Extract the [x, y] coordinate from the center of the cell holding the provided text.  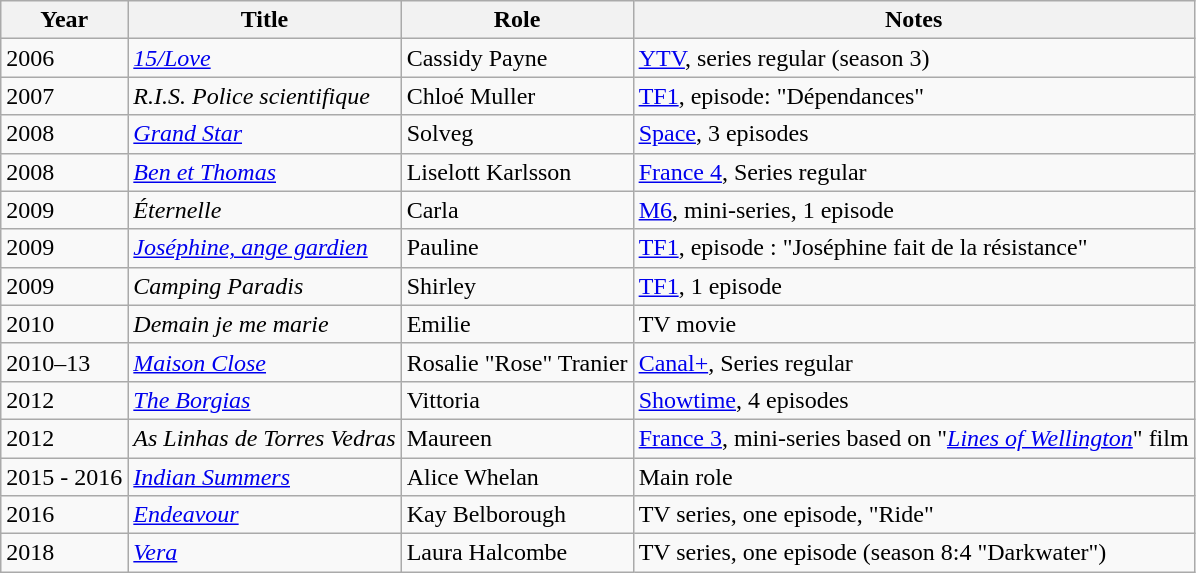
Éternelle [264, 210]
Chloé Muller [517, 96]
Camping Paradis [264, 286]
Shirley [517, 286]
2018 [64, 553]
Joséphine, ange gardien [264, 248]
TF1, 1 episode [914, 286]
Pauline [517, 248]
Alice Whelan [517, 477]
2006 [64, 58]
Carla [517, 210]
TV series, one episode, "Ride" [914, 515]
Canal+, Series regular [914, 362]
Grand Star [264, 134]
Emilie [517, 324]
TV movie [914, 324]
Year [64, 20]
Role [517, 20]
Solveg [517, 134]
R.I.S. Police scientifique [264, 96]
Vera [264, 553]
Title [264, 20]
Showtime, 4 episodes [914, 400]
Notes [914, 20]
Endeavour [264, 515]
2010–13 [64, 362]
Space, 3 episodes [914, 134]
TV series, one episode (season 8:4 "Darkwater") [914, 553]
Ben et Thomas [264, 172]
2015 - 2016 [64, 477]
2016 [64, 515]
Rosalie "Rose" Tranier [517, 362]
France 4, Series regular [914, 172]
As Linhas de Torres Vedras [264, 438]
Kay Belborough [517, 515]
Indian Summers [264, 477]
Laura Halcombe [517, 553]
Vittoria [517, 400]
YTV, series regular (season 3) [914, 58]
15/Love [264, 58]
Maison Close [264, 362]
Liselott Karlsson [517, 172]
The Borgias [264, 400]
2010 [64, 324]
France 3, mini-series based on "Lines of Wellington" film [914, 438]
TF1, episode : "Joséphine fait de la résistance" [914, 248]
Main role [914, 477]
TF1, episode: "Dépendances" [914, 96]
M6, mini-series, 1 episode [914, 210]
Maureen [517, 438]
Cassidy Payne [517, 58]
2007 [64, 96]
Demain je me marie [264, 324]
